Identify which cell holds the provided text, then report its (x, y) central coordinate. 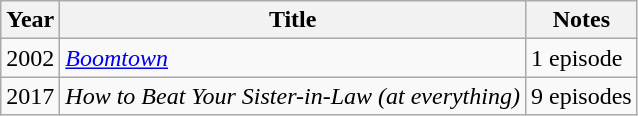
How to Beat Your Sister-in-Law (at everything) (293, 96)
Boomtown (293, 58)
Title (293, 20)
1 episode (581, 58)
9 episodes (581, 96)
Notes (581, 20)
2017 (30, 96)
Year (30, 20)
2002 (30, 58)
